Extract the (x, y) coordinate from the center of the cell holding the provided text.  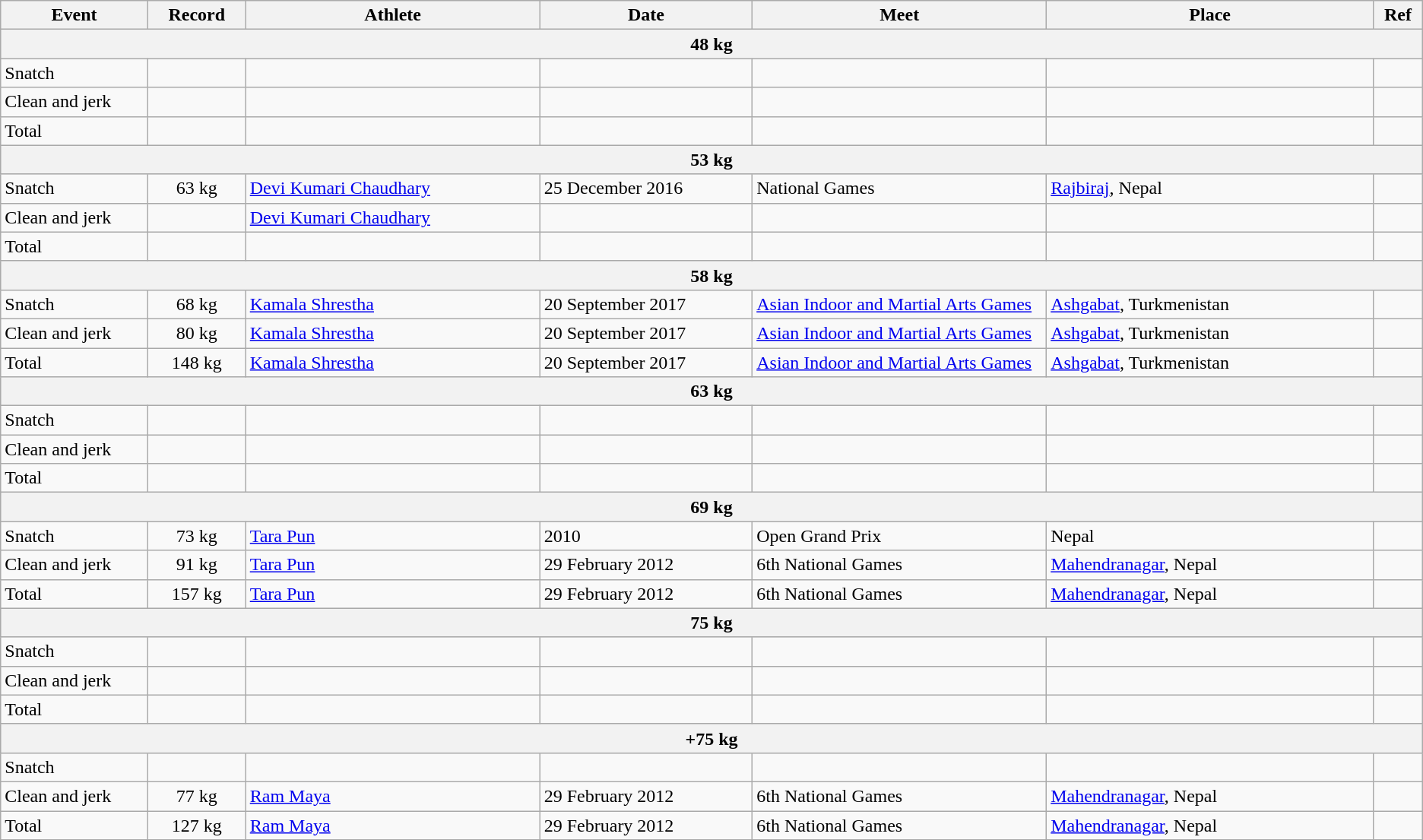
Place (1210, 15)
Rajbiraj, Nepal (1210, 189)
68 kg (196, 304)
58 kg (711, 275)
Event (74, 15)
80 kg (196, 333)
Athlete (392, 15)
69 kg (711, 507)
2010 (646, 536)
Open Grand Prix (900, 536)
73 kg (196, 536)
Meet (900, 15)
77 kg (196, 796)
148 kg (196, 363)
75 kg (711, 623)
Date (646, 15)
Record (196, 15)
157 kg (196, 594)
91 kg (196, 565)
53 kg (711, 160)
+75 kg (711, 738)
Ref (1399, 15)
National Games (900, 189)
48 kg (711, 44)
Nepal (1210, 536)
127 kg (196, 825)
25 December 2016 (646, 189)
